Find where the given text appears and provide that cell's center as (X, Y) coordinate. 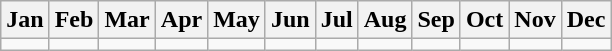
Apr (181, 20)
Dec (586, 20)
Jun (290, 20)
Jul (336, 20)
Jan (25, 20)
May (237, 20)
Sep (436, 20)
Aug (385, 20)
Feb (74, 20)
Nov (535, 20)
Mar (127, 20)
Oct (484, 20)
